From the cell containing the given text, extract its center point as [X, Y] coordinate. 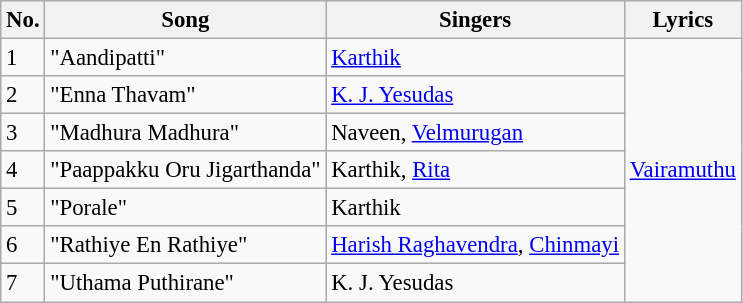
"Porale" [186, 208]
"Paappakku Oru Jigarthanda" [186, 170]
"Uthama Puthirane" [186, 283]
Vairamuthu [682, 170]
1 [23, 58]
Naveen, Velmurugan [475, 133]
6 [23, 245]
Singers [475, 20]
Song [186, 20]
7 [23, 283]
No. [23, 20]
"Rathiye En Rathiye" [186, 245]
Lyrics [682, 20]
"Madhura Madhura" [186, 133]
Harish Raghavendra, Chinmayi [475, 245]
"Aandipatti" [186, 58]
2 [23, 95]
3 [23, 133]
5 [23, 208]
"Enna Thavam" [186, 95]
Karthik, Rita [475, 170]
4 [23, 170]
